Locate the cell with the specified text and output its (x, y) center coordinate. 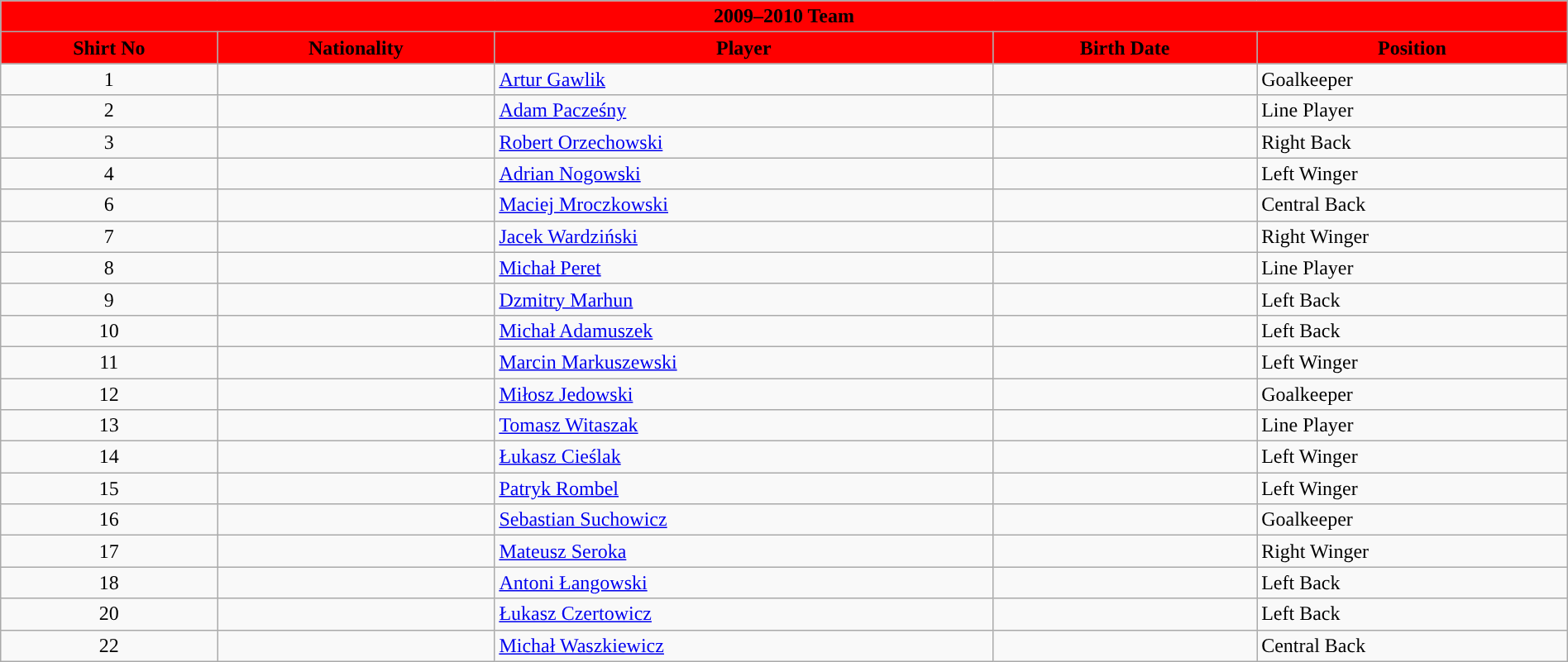
Jacek Wardziński (744, 236)
1 (109, 79)
Adrian Nogowski (744, 174)
2 (109, 111)
12 (109, 394)
14 (109, 457)
15 (109, 488)
6 (109, 205)
18 (109, 583)
Shirt No (109, 48)
Marcin Markuszewski (744, 362)
8 (109, 268)
Łukasz Cieślak (744, 457)
Dzmitry Marhun (744, 299)
17 (109, 551)
Maciej Mroczkowski (744, 205)
13 (109, 426)
Łukasz Czertowicz (744, 614)
Mateusz Seroka (744, 551)
Antoni Łangowski (744, 583)
Position (1413, 48)
Michał Peret (744, 268)
Patryk Rombel (744, 488)
Michał Waszkiewicz (744, 645)
Nationality (356, 48)
22 (109, 645)
7 (109, 236)
Artur Gawlik (744, 79)
Michał Adamuszek (744, 331)
Player (744, 48)
Birth Date (1125, 48)
Robert Orzechowski (744, 142)
16 (109, 520)
4 (109, 174)
3 (109, 142)
20 (109, 614)
10 (109, 331)
9 (109, 299)
Sebastian Suchowicz (744, 520)
Miłosz Jedowski (744, 394)
2009–2010 Team (784, 17)
11 (109, 362)
Right Back (1413, 142)
Tomasz Witaszak (744, 426)
Adam Pacześny (744, 111)
